Determine the [X, Y] coordinate at the center of the cell enclosing the given text.  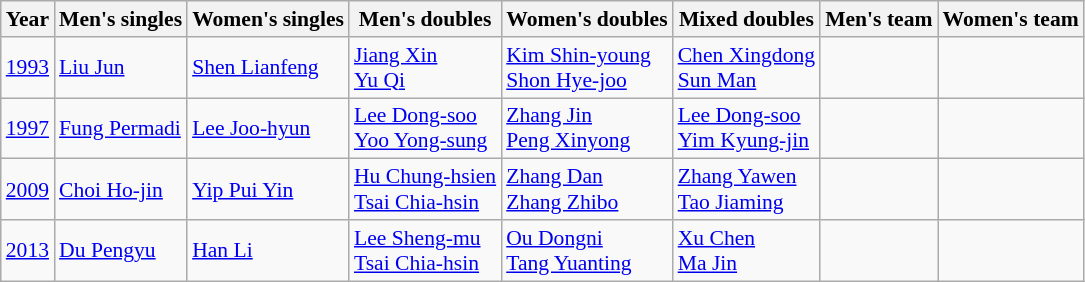
Year [28, 19]
Ou Dongni Tang Yuanting [586, 250]
Women's team [1011, 19]
Men's singles [120, 19]
Lee Dong-soo Yoo Yong-sung [425, 128]
Men's doubles [425, 19]
Men's team [878, 19]
Hu Chung-hsien Tsai Chia-hsin [425, 190]
1993 [28, 68]
Lee Joo-hyun [268, 128]
Zhang Yawen Tao Jiaming [746, 190]
Xu Chen Ma Jin [746, 250]
Du Pengyu [120, 250]
Han Li [268, 250]
Shen Lianfeng [268, 68]
Choi Ho-jin [120, 190]
Fung Permadi [120, 128]
Women's singles [268, 19]
Zhang Jin Peng Xinyong [586, 128]
Chen Xingdong Sun Man [746, 68]
2009 [28, 190]
Zhang Dan Zhang Zhibo [586, 190]
Liu Jun [120, 68]
Mixed doubles [746, 19]
Yip Pui Yin [268, 190]
Kim Shin-young Shon Hye-joo [586, 68]
Jiang Xin Yu Qi [425, 68]
Lee Dong-soo Yim Kyung-jin [746, 128]
2013 [28, 250]
Lee Sheng-mu Tsai Chia-hsin [425, 250]
Women's doubles [586, 19]
1997 [28, 128]
